Pinpoint the cell where the given text exists, returning its (X, Y) midpoint coordinate. 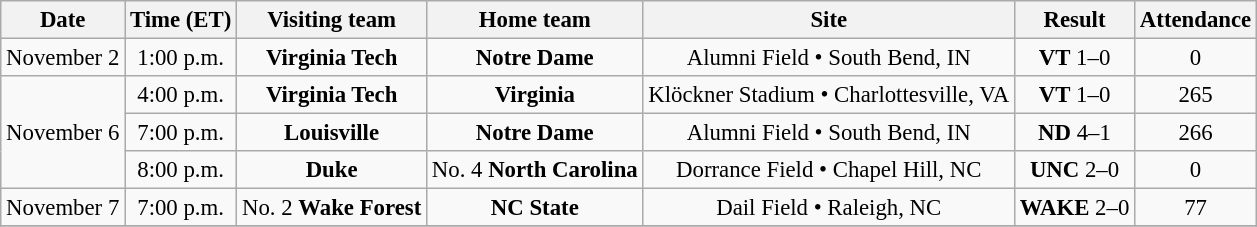
No. 2 Wake Forest (332, 208)
265 (1196, 95)
Dail Field • Raleigh, NC (828, 208)
ND 4–1 (1074, 133)
Klöckner Stadium • Charlottesville, VA (828, 95)
1:00 p.m. (181, 58)
Visiting team (332, 20)
No. 4 North Carolina (535, 170)
266 (1196, 133)
Result (1074, 20)
Date (63, 20)
Virginia (535, 95)
UNC 2–0 (1074, 170)
November 6 (63, 132)
Attendance (1196, 20)
Louisville (332, 133)
WAKE 2–0 (1074, 208)
4:00 p.m. (181, 95)
Dorrance Field • Chapel Hill, NC (828, 170)
NC State (535, 208)
Duke (332, 170)
Home team (535, 20)
8:00 p.m. (181, 170)
November 2 (63, 58)
Time (ET) (181, 20)
77 (1196, 208)
Site (828, 20)
November 7 (63, 208)
